Detect which cell encompasses the target text, then output its [X, Y] center coordinate. 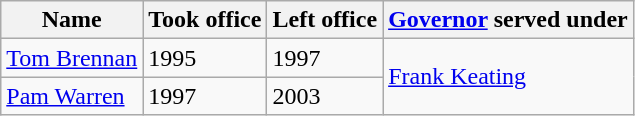
2003 [325, 96]
Frank Keating [508, 77]
Pam Warren [72, 96]
1995 [205, 58]
Tom Brennan [72, 58]
Took office [205, 20]
Left office [325, 20]
Governor served under [508, 20]
Name [72, 20]
